Find where the given text appears and provide that cell's center as [X, Y] coordinate. 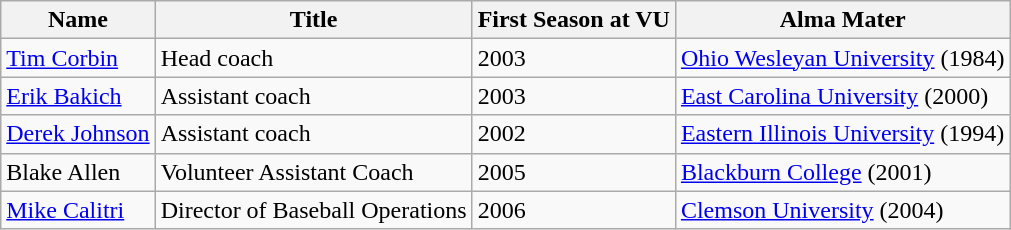
Title [314, 20]
Erik Bakich [78, 96]
Alma Mater [842, 20]
Blake Allen [78, 172]
Ohio Wesleyan University (1984) [842, 58]
2005 [574, 172]
2006 [574, 210]
Head coach [314, 58]
Derek Johnson [78, 134]
Tim Corbin [78, 58]
Director of Baseball Operations [314, 210]
Name [78, 20]
2002 [574, 134]
Mike Calitri [78, 210]
Volunteer Assistant Coach [314, 172]
First Season at VU [574, 20]
Clemson University (2004) [842, 210]
East Carolina University (2000) [842, 96]
Eastern Illinois University (1994) [842, 134]
Blackburn College (2001) [842, 172]
